Determine the (x, y) coordinate at the center of the cell enclosing the given text.  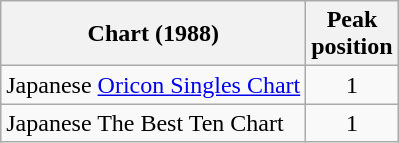
Peakposition (352, 34)
Chart (1988) (154, 34)
Japanese The Best Ten Chart (154, 123)
Japanese Oricon Singles Chart (154, 85)
